Detect which cell encompasses the target text, then output its (x, y) center coordinate. 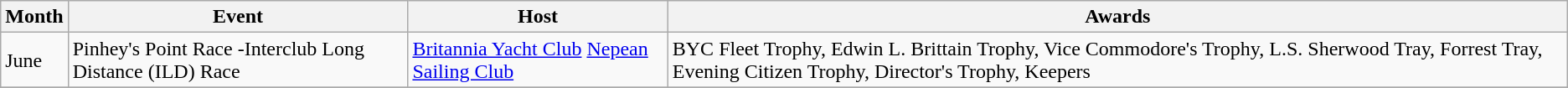
Host (538, 17)
Britannia Yacht Club Nepean Sailing Club (538, 60)
Awards (1117, 17)
Month (34, 17)
Event (238, 17)
June (34, 60)
Pinhey's Point Race -Interclub Long Distance (ILD) Race (238, 60)
